Capture the cell that displays the provided text and extract its (X, Y) central coordinate. 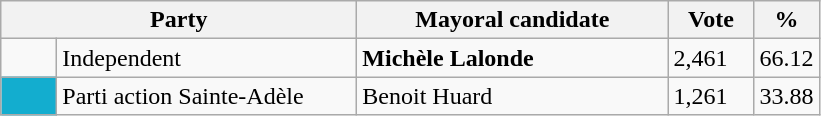
66.12 (786, 58)
Michèle Lalonde (512, 58)
2,461 (711, 58)
Party (179, 20)
Parti action Sainte-Adèle (207, 96)
Independent (207, 58)
Benoit Huard (512, 96)
Vote (711, 20)
33.88 (786, 96)
Mayoral candidate (512, 20)
1,261 (711, 96)
% (786, 20)
